Return the [x, y] coordinate for the center point of the cell that contains the specified text.  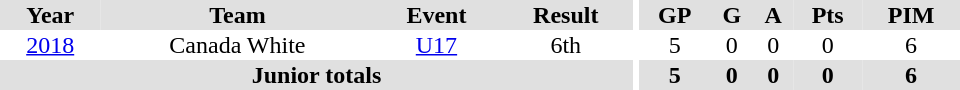
Junior totals [316, 75]
2018 [50, 45]
Canada White [237, 45]
Team [237, 15]
Pts [828, 15]
Result [566, 15]
A [773, 15]
GP [675, 15]
6th [566, 45]
PIM [911, 15]
G [732, 15]
Event [436, 15]
U17 [436, 45]
Year [50, 15]
